Capture the cell that displays the provided text and extract its (x, y) central coordinate. 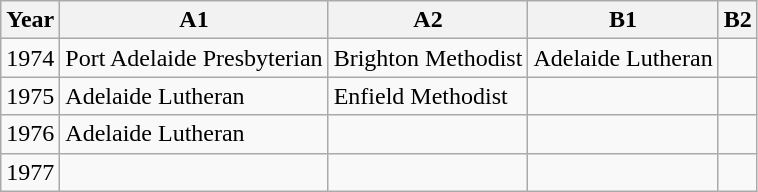
A1 (194, 20)
Enfield Methodist (428, 96)
B1 (623, 20)
B2 (738, 20)
1976 (30, 134)
1974 (30, 58)
Year (30, 20)
Port Adelaide Presbyterian (194, 58)
1977 (30, 172)
1975 (30, 96)
A2 (428, 20)
Brighton Methodist (428, 58)
